Extract the [X, Y] coordinate from the center of the cell holding the provided text.  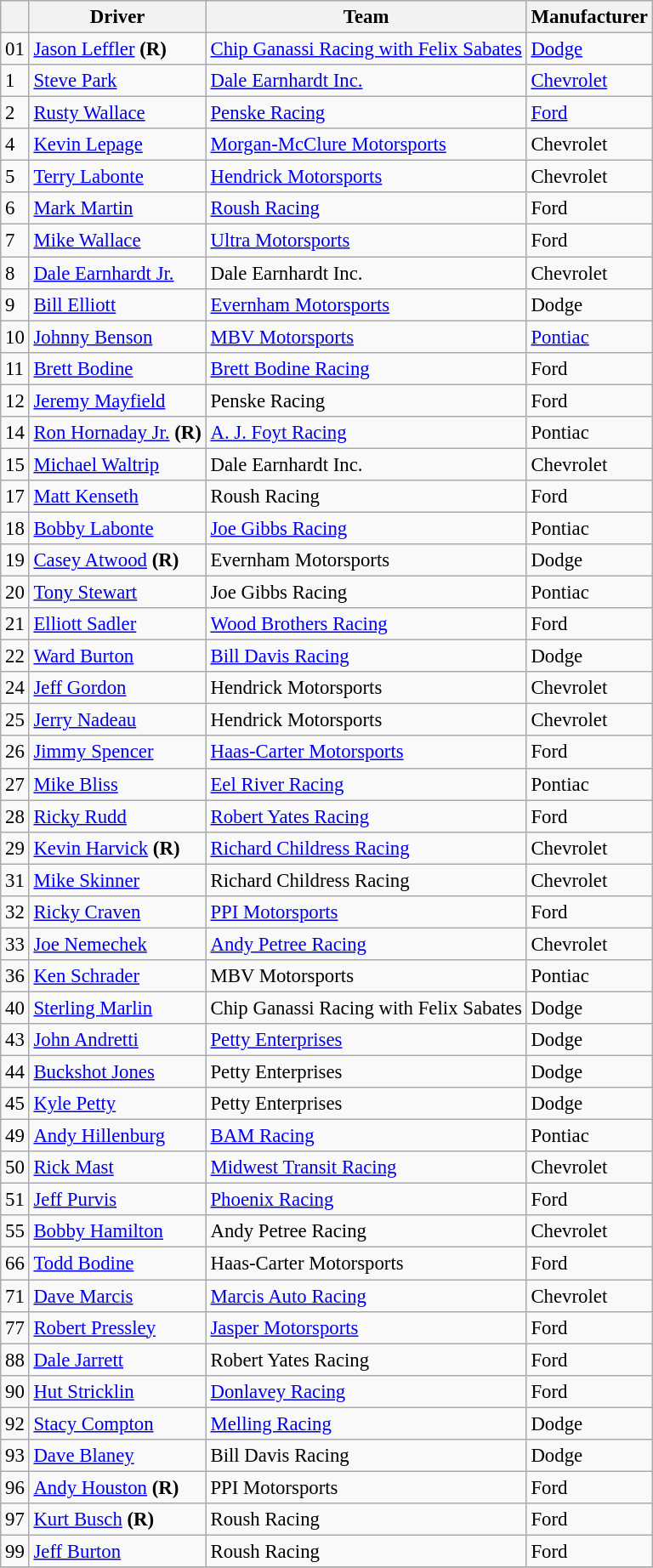
99 [15, 1551]
Wood Brothers Racing [366, 624]
32 [15, 912]
Jasper Motorsports [366, 1327]
10 [15, 337]
Driver [117, 17]
1 [15, 81]
Matt Kenseth [117, 497]
Mike Skinner [117, 880]
20 [15, 593]
Buckshot Jones [117, 1072]
44 [15, 1072]
Andy Hillenburg [117, 1136]
11 [15, 368]
Ward Burton [117, 656]
49 [15, 1136]
Dave Blaney [117, 1456]
Mark Martin [117, 208]
Dale Earnhardt Jr. [117, 273]
Robert Pressley [117, 1327]
Jeff Gordon [117, 688]
Sterling Marlin [117, 1008]
Donlavey Racing [366, 1391]
33 [15, 944]
12 [15, 401]
93 [15, 1456]
Bill Elliott [117, 304]
50 [15, 1167]
14 [15, 433]
18 [15, 528]
92 [15, 1423]
Ultra Motorsports [366, 241]
Todd Bodine [117, 1264]
Brett Bodine Racing [366, 368]
Stacy Compton [117, 1423]
Tony Stewart [117, 593]
55 [15, 1232]
A. J. Foyt Racing [366, 433]
Brett Bodine [117, 368]
17 [15, 497]
19 [15, 560]
Melling Racing [366, 1423]
Andy Houston (R) [117, 1487]
Casey Atwood (R) [117, 560]
31 [15, 880]
Dave Marcis [117, 1296]
Dale Jarrett [117, 1360]
21 [15, 624]
Rick Mast [117, 1167]
66 [15, 1264]
9 [15, 304]
5 [15, 177]
Johnny Benson [117, 337]
90 [15, 1391]
26 [15, 753]
Jimmy Spencer [117, 753]
Bobby Labonte [117, 528]
Ken Schrader [117, 976]
15 [15, 464]
97 [15, 1520]
Team [366, 17]
4 [15, 145]
Steve Park [117, 81]
Jeremy Mayfield [117, 401]
8 [15, 273]
Jeff Purvis [117, 1200]
Kevin Harvick (R) [117, 848]
Marcis Auto Racing [366, 1296]
36 [15, 976]
Kyle Petty [117, 1104]
Eel River Racing [366, 784]
7 [15, 241]
Mike Bliss [117, 784]
22 [15, 656]
BAM Racing [366, 1136]
51 [15, 1200]
Kurt Busch (R) [117, 1520]
Terry Labonte [117, 177]
27 [15, 784]
77 [15, 1327]
40 [15, 1008]
43 [15, 1040]
Bobby Hamilton [117, 1232]
Jeff Burton [117, 1551]
Joe Nemechek [117, 944]
6 [15, 208]
Rusty Wallace [117, 113]
Manufacturer [589, 17]
24 [15, 688]
2 [15, 113]
88 [15, 1360]
John Andretti [117, 1040]
Ricky Rudd [117, 816]
Michael Waltrip [117, 464]
Ricky Craven [117, 912]
Morgan-McClure Motorsports [366, 145]
28 [15, 816]
45 [15, 1104]
Mike Wallace [117, 241]
Kevin Lepage [117, 145]
71 [15, 1296]
Hut Stricklin [117, 1391]
Jason Leffler (R) [117, 49]
25 [15, 720]
Ron Hornaday Jr. (R) [117, 433]
Phoenix Racing [366, 1200]
Elliott Sadler [117, 624]
29 [15, 848]
Jerry Nadeau [117, 720]
01 [15, 49]
Midwest Transit Racing [366, 1167]
96 [15, 1487]
